Extract the (X, Y) coordinate from the center of the cell holding the provided text.  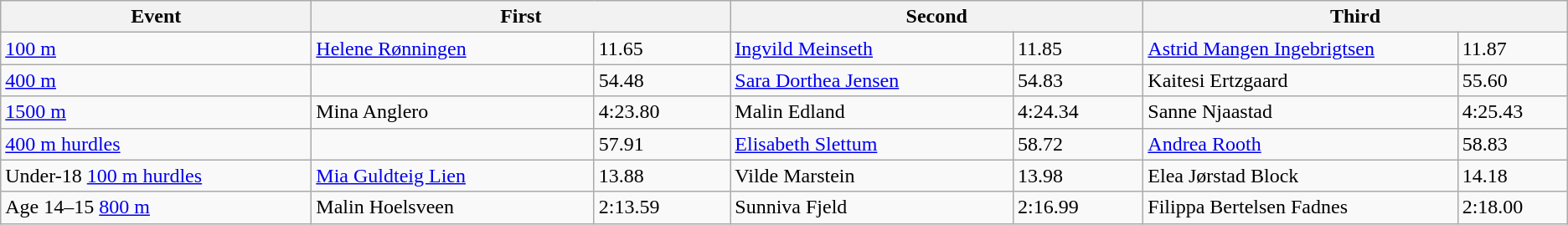
Astrid Mangen Ingebrigtsen (1300, 49)
Malin Hoelsveen (452, 207)
Malin Edland (872, 112)
400 m (156, 80)
Third (1355, 17)
Vilde Marstein (872, 176)
First (521, 17)
14.18 (1513, 176)
Sara Dorthea Jensen (872, 80)
100 m (156, 49)
11.87 (1513, 49)
54.83 (1077, 80)
Kaitesi Ertzgaard (1300, 80)
1500 m (156, 112)
Mia Guldteig Lien (452, 176)
54.48 (662, 80)
Event (156, 17)
Under-18 100 m hurdles (156, 176)
2:18.00 (1513, 207)
57.91 (662, 144)
4:25.43 (1513, 112)
Elisabeth Slettum (872, 144)
13.88 (662, 176)
Second (936, 17)
13.98 (1077, 176)
400 m hurdles (156, 144)
Filippa Bertelsen Fadnes (1300, 207)
58.83 (1513, 144)
2:13.59 (662, 207)
11.65 (662, 49)
Andrea Rooth (1300, 144)
Age 14–15 800 m (156, 207)
55.60 (1513, 80)
4:23.80 (662, 112)
11.85 (1077, 49)
2:16.99 (1077, 207)
Helene Rønningen (452, 49)
58.72 (1077, 144)
Ingvild Meinseth (872, 49)
Elea Jørstad Block (1300, 176)
4:24.34 (1077, 112)
Mina Anglero (452, 112)
Sunniva Fjeld (872, 207)
Sanne Njaastad (1300, 112)
